Scan for the cell matching the given text and deliver its [x, y] coordinate at center. 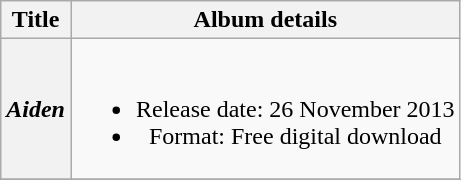
Aiden [36, 109]
Title [36, 20]
Release date: 26 November 2013Format: Free digital download [265, 109]
Album details [265, 20]
